Return the (X, Y) coordinate for the center point of the cell that contains the specified text.  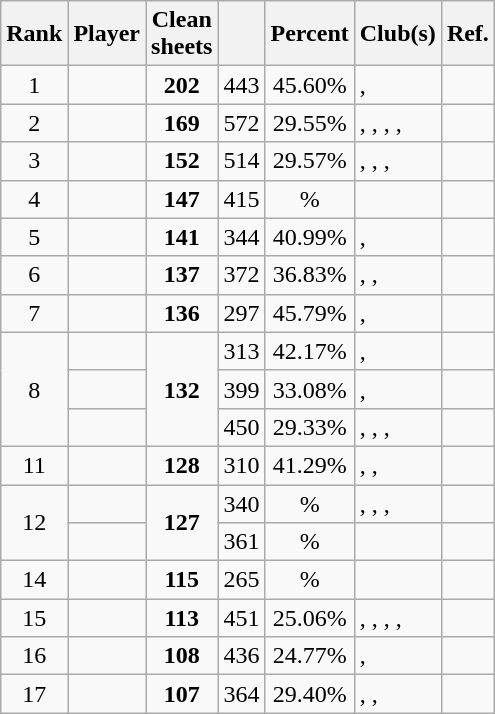
Club(s) (398, 34)
29.57% (310, 161)
372 (242, 275)
16 (34, 656)
14 (34, 580)
24.77% (310, 656)
202 (182, 85)
443 (242, 85)
Player (107, 34)
42.17% (310, 351)
141 (182, 237)
2 (34, 123)
572 (242, 123)
6 (34, 275)
Rank (34, 34)
33.08% (310, 389)
11 (34, 465)
45.79% (310, 313)
436 (242, 656)
25.06% (310, 618)
169 (182, 123)
297 (242, 313)
113 (182, 618)
Percent (310, 34)
108 (182, 656)
1 (34, 85)
3 (34, 161)
361 (242, 542)
5 (34, 237)
7 (34, 313)
41.29% (310, 465)
399 (242, 389)
310 (242, 465)
115 (182, 580)
415 (242, 199)
29.40% (310, 694)
514 (242, 161)
4 (34, 199)
45.60% (310, 85)
17 (34, 694)
29.55% (310, 123)
136 (182, 313)
313 (242, 351)
451 (242, 618)
128 (182, 465)
137 (182, 275)
40.99% (310, 237)
107 (182, 694)
450 (242, 427)
8 (34, 389)
127 (182, 522)
15 (34, 618)
364 (242, 694)
36.83% (310, 275)
147 (182, 199)
344 (242, 237)
340 (242, 503)
265 (242, 580)
132 (182, 389)
Ref. (468, 34)
29.33% (310, 427)
Clean sheets (182, 34)
152 (182, 161)
12 (34, 522)
